Scan for the cell matching the given text and deliver its [x, y] coordinate at center. 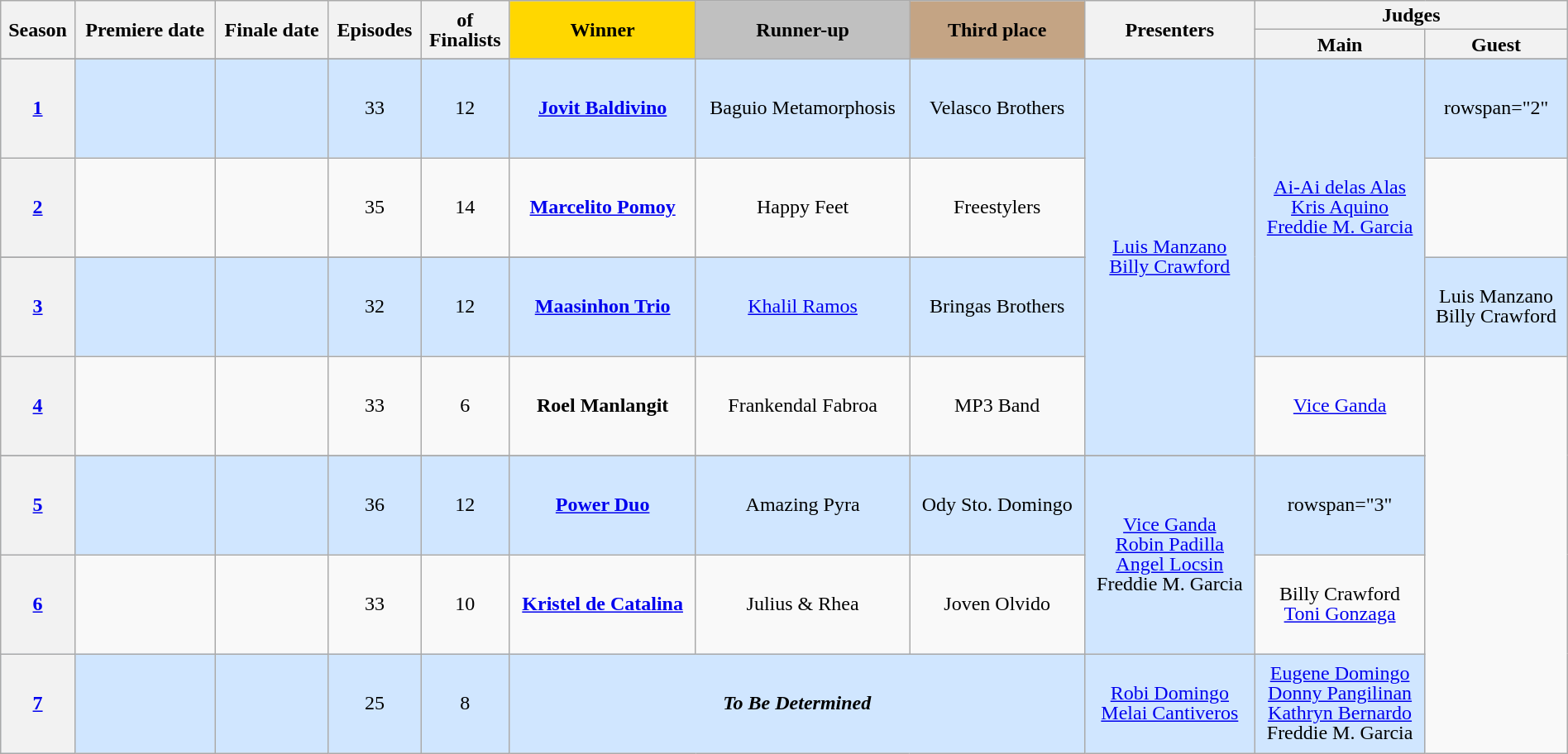
Power Duo [603, 505]
5 [38, 505]
Guest [1496, 45]
Bringas Brothers [997, 307]
Julius & Rhea [802, 604]
25 [375, 704]
Robi DomingoMelai Cantiveros [1169, 704]
Third place [997, 30]
Finale date [271, 30]
8 [465, 704]
Kristel de Catalina [603, 604]
Main [1340, 45]
Velasco Brothers [997, 108]
Vice Ganda [1340, 406]
10 [465, 604]
Vice GandaRobin PadillaAngel LocsinFreddie M. Garcia [1169, 555]
14 [465, 208]
Khalil Ramos [802, 307]
Marcelito Pomoy [603, 208]
Freestylers [997, 208]
3 [38, 307]
MP3 Band [997, 406]
Premiere date [145, 30]
7 [38, 704]
Billy CrawfordToni Gonzaga [1340, 604]
Winner [603, 30]
Happy Feet [802, 208]
36 [375, 505]
To Be Determined [797, 704]
Judges [1411, 15]
Season [38, 30]
4 [38, 406]
35 [375, 208]
Amazing Pyra [802, 505]
32 [375, 307]
rowspan="2" [1496, 108]
Eugene DomingoDonny PangilinanKathryn BernardoFreddie M. Garcia [1340, 704]
Frankendal Fabroa [802, 406]
2 [38, 208]
Jovit Baldivino [603, 108]
Joven Olvido [997, 604]
ofFinalists [465, 30]
Ai-Ai delas AlasKris AquinoFreddie M. Garcia [1340, 208]
Ody Sto. Domingo [997, 505]
Roel Manlangit [603, 406]
Episodes [375, 30]
1 [38, 108]
Baguio Metamorphosis [802, 108]
Runner-up [802, 30]
Presenters [1169, 30]
rowspan="3" [1340, 505]
Maasinhon Trio [603, 307]
